Capture the cell that displays the provided text and extract its (x, y) central coordinate. 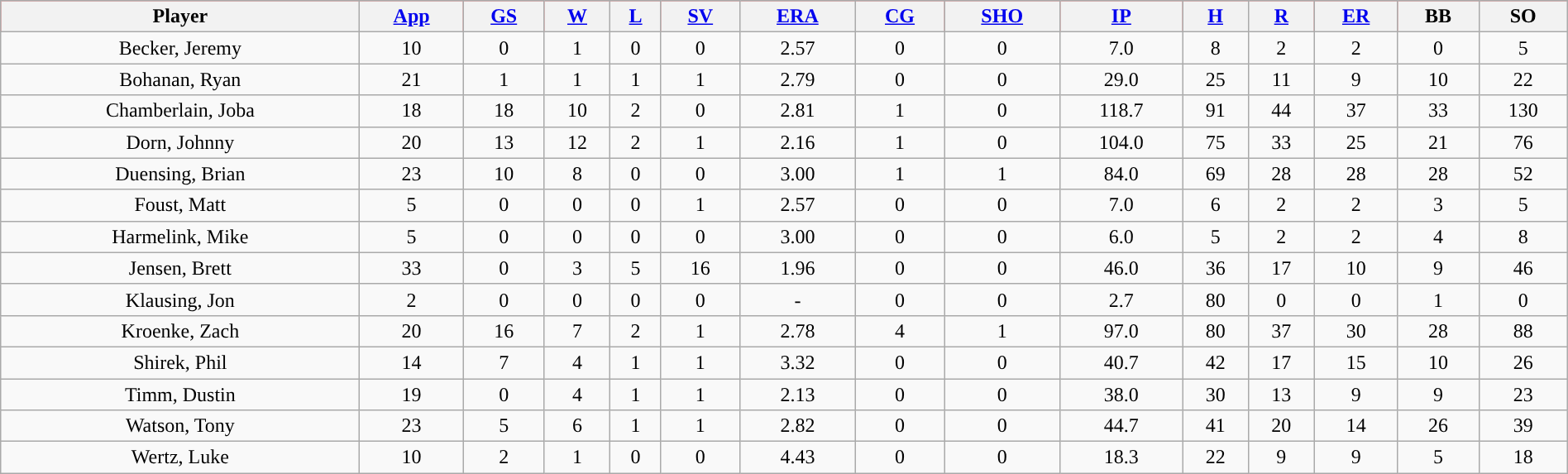
Kroenke, Zach (180, 331)
2.16 (797, 142)
69 (1216, 174)
76 (1523, 142)
CG (900, 17)
Wertz, Luke (180, 457)
Duensing, Brian (180, 174)
130 (1523, 111)
39 (1523, 426)
2.82 (797, 426)
GS (504, 17)
Shirek, Phil (180, 362)
SHO (1002, 17)
W (577, 17)
84.0 (1121, 174)
SO (1523, 17)
Becker, Jeremy (180, 48)
Klausing, Jon (180, 299)
- (797, 299)
44 (1281, 111)
Watson, Tony (180, 426)
App (412, 17)
2.78 (797, 331)
Harmelink, Mike (180, 237)
36 (1216, 268)
Player (180, 17)
ER (1356, 17)
Dorn, Johnny (180, 142)
88 (1523, 331)
40.7 (1121, 362)
15 (1356, 362)
97.0 (1121, 331)
6.0 (1121, 237)
Timm, Dustin (180, 395)
44.7 (1121, 426)
2.81 (797, 111)
Bohanan, Ryan (180, 79)
75 (1216, 142)
12 (577, 142)
19 (412, 395)
11 (1281, 79)
2.79 (797, 79)
2.13 (797, 395)
29.0 (1121, 79)
4.43 (797, 457)
18.3 (1121, 457)
118.7 (1121, 111)
R (1281, 17)
IP (1121, 17)
Foust, Matt (180, 205)
3.32 (797, 362)
1.96 (797, 268)
BB (1438, 17)
38.0 (1121, 395)
SV (700, 17)
46.0 (1121, 268)
41 (1216, 426)
42 (1216, 362)
91 (1216, 111)
ERA (797, 17)
Chamberlain, Joba (180, 111)
2.7 (1121, 299)
46 (1523, 268)
H (1216, 17)
Jensen, Brett (180, 268)
104.0 (1121, 142)
52 (1523, 174)
L (636, 17)
